Capture the cell that displays the provided text and extract its [x, y] central coordinate. 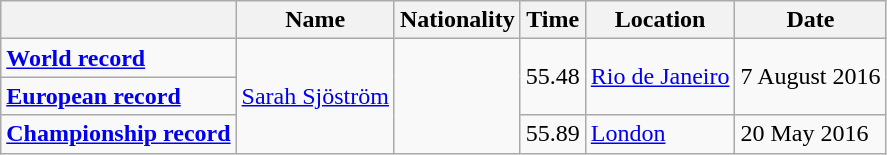
Location [660, 20]
Time [552, 20]
World record [118, 58]
Name [315, 20]
Championship record [118, 134]
European record [118, 96]
55.89 [552, 134]
55.48 [552, 77]
20 May 2016 [810, 134]
Date [810, 20]
Nationality [457, 20]
7 August 2016 [810, 77]
Sarah Sjöström [315, 96]
London [660, 134]
Rio de Janeiro [660, 77]
